Find where the given text appears and provide that cell's center as [x, y] coordinate. 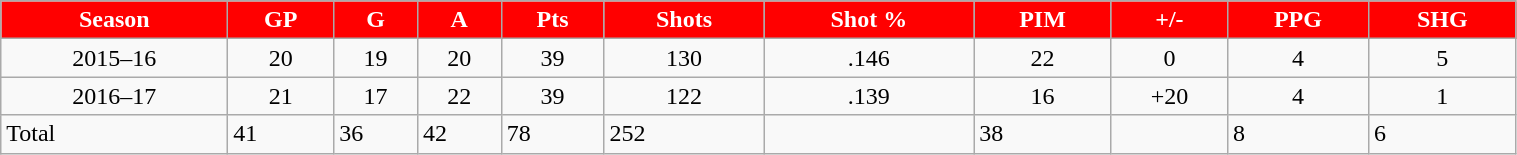
42 [459, 134]
SHG [1442, 20]
G [376, 20]
0 [1169, 58]
PPG [1298, 20]
130 [684, 58]
21 [281, 96]
19 [376, 58]
PIM [1043, 20]
.139 [869, 96]
78 [552, 134]
Total [114, 134]
+/- [1169, 20]
.146 [869, 58]
38 [1043, 134]
122 [684, 96]
8 [1298, 134]
36 [376, 134]
41 [281, 134]
Shot % [869, 20]
2015–16 [114, 58]
A [459, 20]
6 [1442, 134]
252 [684, 134]
2016–17 [114, 96]
16 [1043, 96]
+20 [1169, 96]
Season [114, 20]
17 [376, 96]
5 [1442, 58]
Shots [684, 20]
Pts [552, 20]
1 [1442, 96]
GP [281, 20]
